Identify which cell holds the provided text, then report its (x, y) central coordinate. 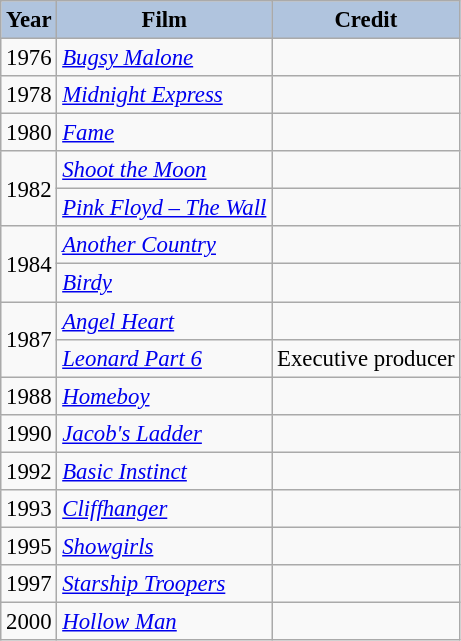
Fame (164, 133)
Starship Troopers (164, 584)
2000 (29, 621)
Shoot the Moon (164, 170)
Angel Heart (164, 321)
1997 (29, 584)
Year (29, 20)
Cliffhanger (164, 509)
Jacob's Ladder (164, 433)
1978 (29, 95)
1982 (29, 188)
1995 (29, 546)
Another Country (164, 245)
1987 (29, 340)
Pink Floyd – The Wall (164, 208)
1976 (29, 58)
Leonard Part 6 (164, 358)
Hollow Man (164, 621)
Credit (366, 20)
Homeboy (164, 396)
Birdy (164, 283)
Basic Instinct (164, 471)
1993 (29, 509)
Film (164, 20)
1990 (29, 433)
Midnight Express (164, 95)
Showgirls (164, 546)
Bugsy Malone (164, 58)
1992 (29, 471)
1988 (29, 396)
1984 (29, 264)
1980 (29, 133)
Executive producer (366, 358)
